Capture the cell that displays the provided text and extract its [X, Y] central coordinate. 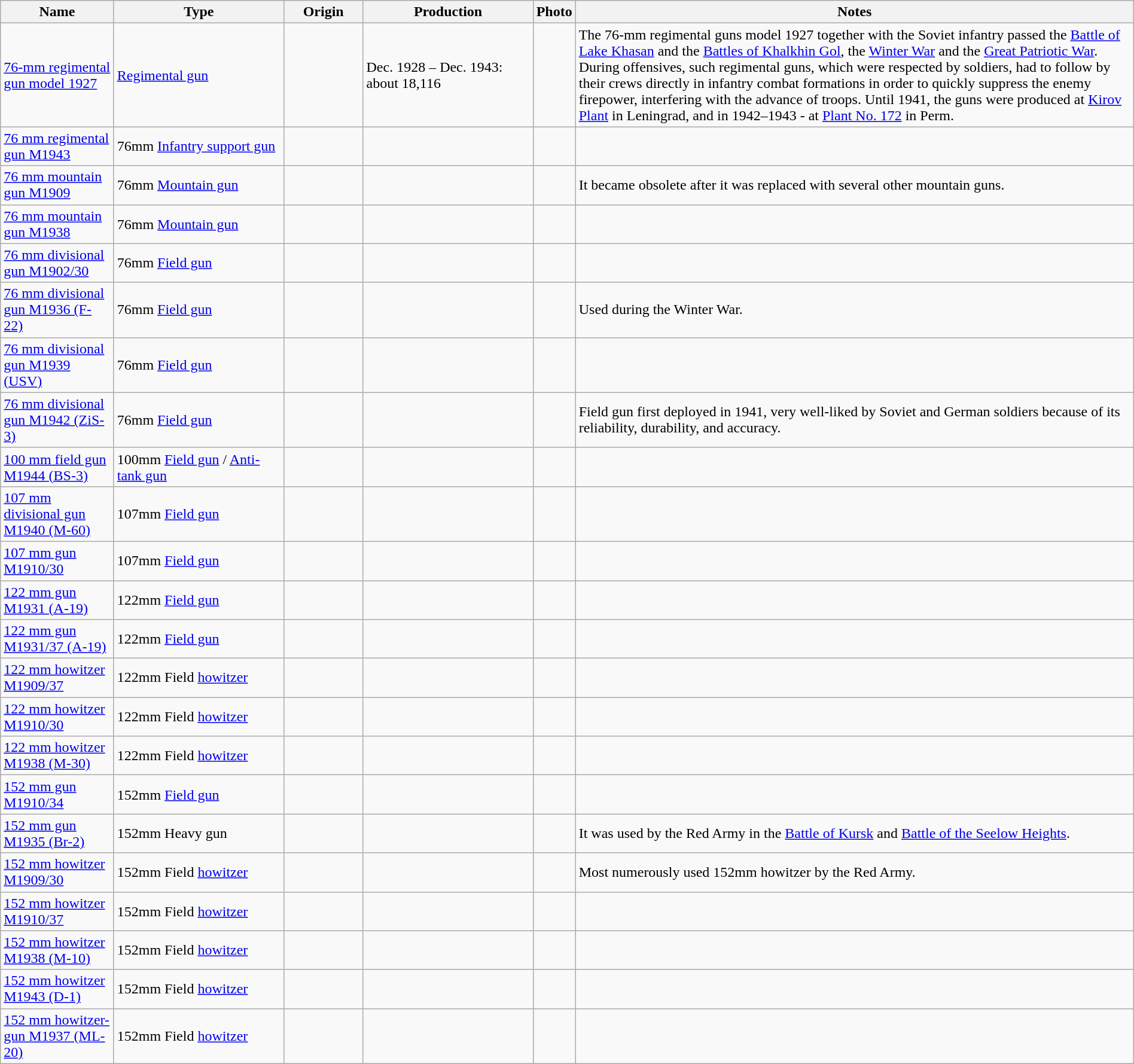
It became obsolete after it was replaced with several other mountain guns. [854, 185]
122 mm howitzer M1910/30 [57, 717]
122 mm gun M1931 (A-19) [57, 599]
76 mm divisional gun M1942 (ZiS-3) [57, 420]
100 mm field gun M1944 (BS-3) [57, 467]
152 mm howitzer M1943 (D-1) [57, 989]
76-mm regimental gun model 1927 [57, 75]
152 mm howitzer M1938 (M-10) [57, 950]
152mm Field gun [199, 794]
76 mm divisional gun M1939 (USV) [57, 365]
Notes [854, 12]
122 mm howitzer M1938 (M-30) [57, 756]
Used during the Winter War. [854, 310]
76 mm divisional gun M1936 (F-22) [57, 310]
152 mm howitzer-gun M1937 (ML-20) [57, 1036]
122 mm gun M1931/37 (A-19) [57, 639]
Production [448, 12]
152 mm howitzer M1910/37 [57, 911]
76 mm mountain gun M1909 [57, 185]
107 mm divisional gun M1940 (M-60) [57, 514]
Dec. 1928 – Dec. 1943: about 18,116 [448, 75]
152 mm gun M1935 (Br-2) [57, 834]
100mm Field gun / Anti-tank gun [199, 467]
Type [199, 12]
107 mm gun M1910/30 [57, 561]
76 mm regimental gun M1943 [57, 146]
Most numerously used 152mm howitzer by the Red Army. [854, 872]
Regimental gun [199, 75]
122 mm howitzer M1909/37 [57, 678]
76 mm divisional gun M1902/30 [57, 263]
76mm Infantry support gun [199, 146]
It was used by the Red Army in the Battle of Kursk and Battle of the Seelow Heights. [854, 834]
Name [57, 12]
152mm Heavy gun [199, 834]
Field gun first deployed in 1941, very well-liked by Soviet and German soldiers because of its reliability, durability, and accuracy. [854, 420]
152 mm howitzer M1909/30 [57, 872]
152 mm gun M1910/34 [57, 794]
Photo [554, 12]
76 mm mountain gun M1938 [57, 224]
Origin [323, 12]
